Detect which cell encompasses the target text, then output its [X, Y] center coordinate. 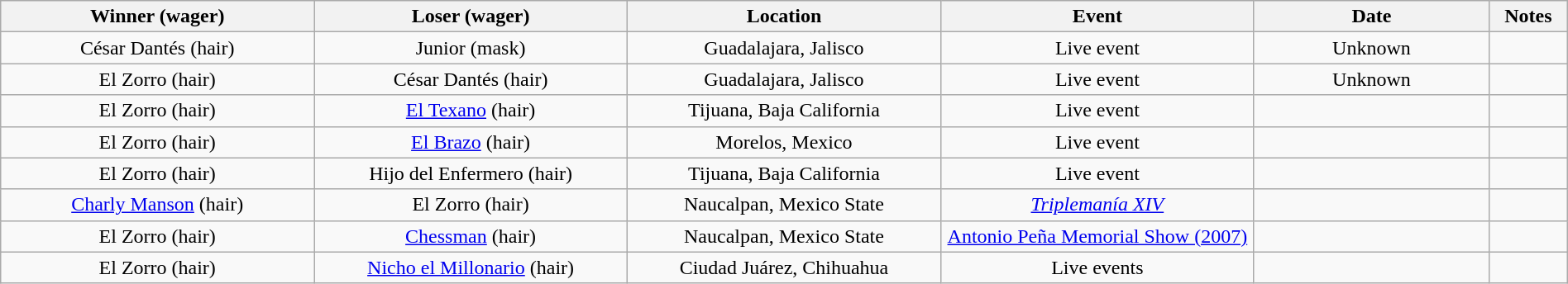
Live events [1097, 267]
Event [1097, 17]
Morelos, Mexico [784, 142]
Antonio Peña Memorial Show (2007) [1097, 236]
Hijo del Enfermero (hair) [471, 173]
El Texano (hair) [471, 111]
Location [784, 17]
Loser (wager) [471, 17]
Junior (mask) [471, 48]
Notes [1528, 17]
Date [1371, 17]
Charly Manson (hair) [157, 205]
Winner (wager) [157, 17]
Nicho el Millonario (hair) [471, 267]
Triplemanía XIV [1097, 205]
Chessman (hair) [471, 236]
El Brazo (hair) [471, 142]
Ciudad Juárez, Chihuahua [784, 267]
